Pinpoint the cell where the given text exists, returning its [x, y] midpoint coordinate. 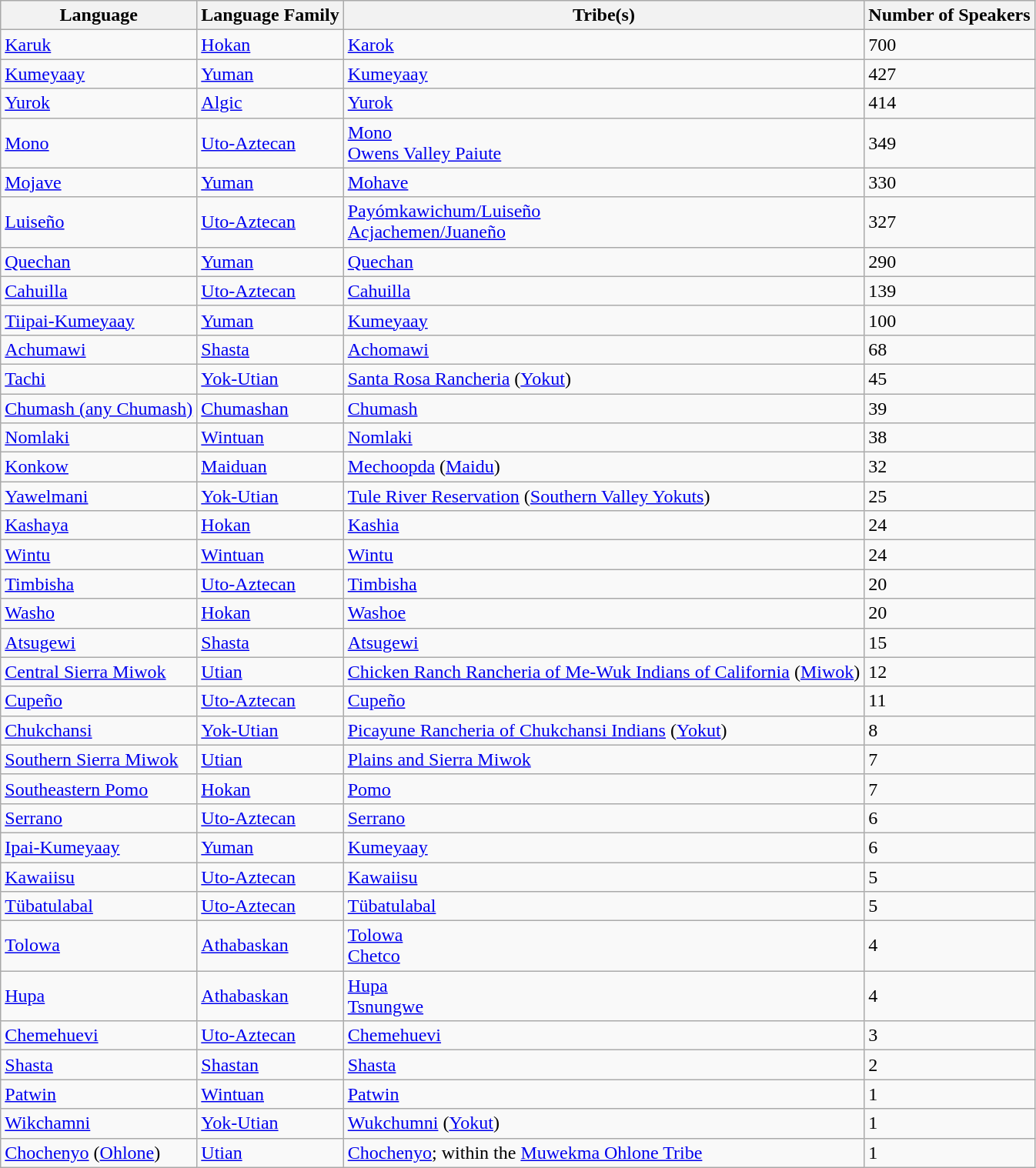
Luiseño [99, 222]
Maiduan [270, 467]
Shastan [270, 1065]
Southern Sierra Miwok [99, 759]
Achomawi [603, 349]
Chumashan [270, 409]
HupaTsnungwe [603, 996]
Karuk [99, 45]
414 [950, 103]
Wukchumni (Yokut) [603, 1123]
Achumawi [99, 349]
MonoOwens Valley Paiute [603, 143]
Tolowa [99, 946]
45 [950, 379]
Payómkawichum/LuiseñoAcjachemen/Juaneño [603, 222]
Pomo [603, 789]
Chochenyo; within the Muwekma Ohlone Tribe [603, 1153]
Tule River Reservation (Southern Valley Yokuts) [603, 496]
Chicken Ranch Rancheria of Me-Wuk Indians of California (Miwok) [603, 672]
Tribe(s) [603, 15]
Kashia [603, 526]
Hupa [99, 996]
Tachi [99, 379]
Karok [603, 45]
Chukchansi [99, 730]
25 [950, 496]
Tiipai-Kumeyaay [99, 320]
Yawelmani [99, 496]
Santa Rosa Rancheria (Yokut) [603, 379]
Chumash [603, 409]
Algic [270, 103]
Kashaya [99, 526]
Central Sierra Miwok [99, 672]
139 [950, 291]
Chumash (any Chumash) [99, 409]
Southeastern Pomo [99, 789]
Mojave [99, 182]
39 [950, 409]
3 [950, 1036]
Washoe [603, 613]
Picayune Rancheria of Chukchansi Indians (Yokut) [603, 730]
100 [950, 320]
8 [950, 730]
Language Family [270, 15]
Mechoopda (Maidu) [603, 467]
TolowaChetco [603, 946]
Washo [99, 613]
330 [950, 182]
38 [950, 438]
427 [950, 74]
Konkow [99, 467]
Ipai-Kumeyaay [99, 847]
15 [950, 642]
32 [950, 467]
11 [950, 701]
Mono [99, 143]
700 [950, 45]
327 [950, 222]
Wikchamni [99, 1123]
Mohave [603, 182]
68 [950, 349]
Number of Speakers [950, 15]
290 [950, 262]
12 [950, 672]
2 [950, 1065]
349 [950, 143]
Chochenyo (Ohlone) [99, 1153]
Plains and Sierra Miwok [603, 759]
Language [99, 15]
